For the text-containing cell, return its midpoint in (X, Y) coordinate format. 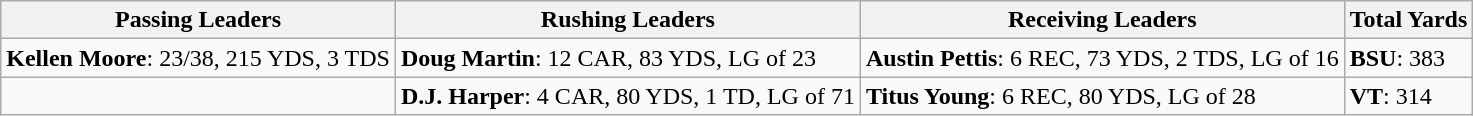
Receiving Leaders (1102, 20)
VT: 314 (1408, 96)
Austin Pettis: 6 REC, 73 YDS, 2 TDS, LG of 16 (1102, 58)
Doug Martin: 12 CAR, 83 YDS, LG of 23 (628, 58)
BSU: 383 (1408, 58)
Titus Young: 6 REC, 80 YDS, LG of 28 (1102, 96)
Rushing Leaders (628, 20)
Kellen Moore: 23/38, 215 YDS, 3 TDS (198, 58)
Passing Leaders (198, 20)
D.J. Harper: 4 CAR, 80 YDS, 1 TD, LG of 71 (628, 96)
Total Yards (1408, 20)
